Extract the [x, y] coordinate from the center of the cell holding the provided text.  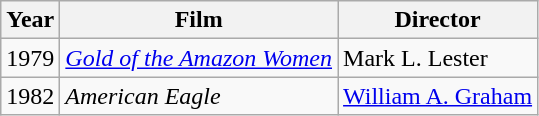
Mark L. Lester [438, 58]
Film [199, 20]
William A. Graham [438, 96]
Year [30, 20]
1979 [30, 58]
Gold of the Amazon Women [199, 58]
Director [438, 20]
American Eagle [199, 96]
1982 [30, 96]
